From the cell containing the given text, extract its center point as [X, Y] coordinate. 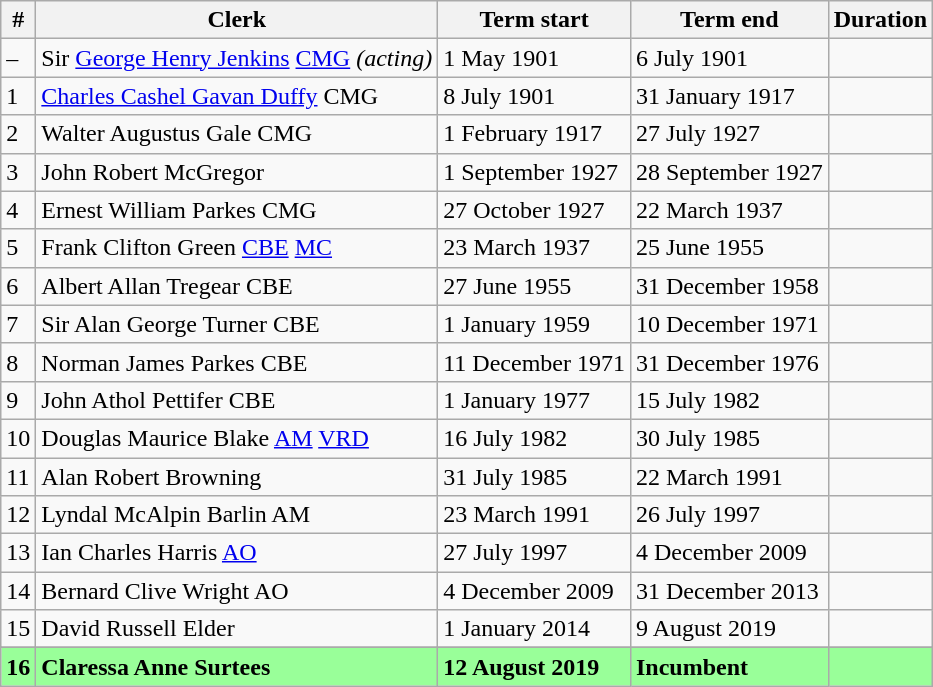
Claressa Anne Surtees [237, 667]
27 July 1927 [729, 134]
27 October 1927 [534, 210]
1 January 1977 [534, 400]
11 December 1971 [534, 362]
Sir George Henry Jenkins CMG (acting) [237, 58]
31 December 1976 [729, 362]
3 [18, 172]
27 June 1955 [534, 286]
Term end [729, 20]
Lyndal McAlpin Barlin AM [237, 515]
8 [18, 362]
# [18, 20]
Term start [534, 20]
Walter Augustus Gale CMG [237, 134]
Ian Charles Harris AO [237, 553]
Frank Clifton Green CBE MC [237, 248]
28 September 1927 [729, 172]
4 [18, 210]
David Russell Elder [237, 629]
John Athol Pettifer CBE [237, 400]
31 December 2013 [729, 591]
2 [18, 134]
Incumbent [729, 667]
1 September 1927 [534, 172]
31 July 1985 [534, 477]
Albert Allan Tregear CBE [237, 286]
16 [18, 667]
27 July 1997 [534, 553]
13 [18, 553]
Ernest William Parkes CMG [237, 210]
10 December 1971 [729, 324]
23 March 1937 [534, 248]
6 [18, 286]
15 July 1982 [729, 400]
22 March 1937 [729, 210]
9 August 2019 [729, 629]
– [18, 58]
22 March 1991 [729, 477]
8 July 1901 [534, 96]
14 [18, 591]
Sir Alan George Turner CBE [237, 324]
Clerk [237, 20]
6 July 1901 [729, 58]
Charles Cashel Gavan Duffy CMG [237, 96]
1 [18, 96]
1 May 1901 [534, 58]
1 February 1917 [534, 134]
12 [18, 515]
30 July 1985 [729, 438]
15 [18, 629]
Douglas Maurice Blake AM VRD [237, 438]
26 July 1997 [729, 515]
23 March 1991 [534, 515]
John Robert McGregor [237, 172]
25 June 1955 [729, 248]
5 [18, 248]
12 August 2019 [534, 667]
Duration [880, 20]
1 January 1959 [534, 324]
31 December 1958 [729, 286]
Alan Robert Browning [237, 477]
10 [18, 438]
16 July 1982 [534, 438]
11 [18, 477]
Bernard Clive Wright AO [237, 591]
9 [18, 400]
1 January 2014 [534, 629]
7 [18, 324]
31 January 1917 [729, 96]
Norman James Parkes CBE [237, 362]
